Capture the cell that displays the provided text and extract its [X, Y] central coordinate. 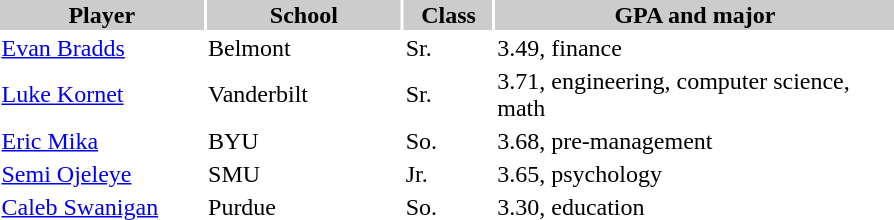
SMU [304, 174]
Luke Kornet [102, 94]
BYU [304, 141]
3.71, engineering, computer science, math [695, 94]
School [304, 15]
Player [102, 15]
3.65, psychology [695, 174]
3.49, finance [695, 48]
Semi Ojeleye [102, 174]
Jr. [448, 174]
3.68, pre-management [695, 141]
So. [448, 141]
Class [448, 15]
Vanderbilt [304, 94]
Evan Bradds [102, 48]
GPA and major [695, 15]
Eric Mika [102, 141]
Belmont [304, 48]
